For the text-containing cell, return its midpoint in [X, Y] coordinate format. 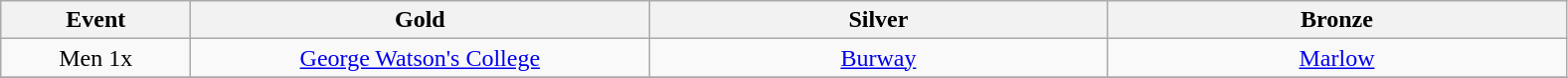
Marlow [1336, 58]
Event [95, 20]
Silver [879, 20]
George Watson's College [420, 58]
Bronze [1336, 20]
Burway [879, 58]
Men 1x [95, 58]
Gold [420, 20]
